Determine the (X, Y) coordinate at the center of the cell enclosing the given text.  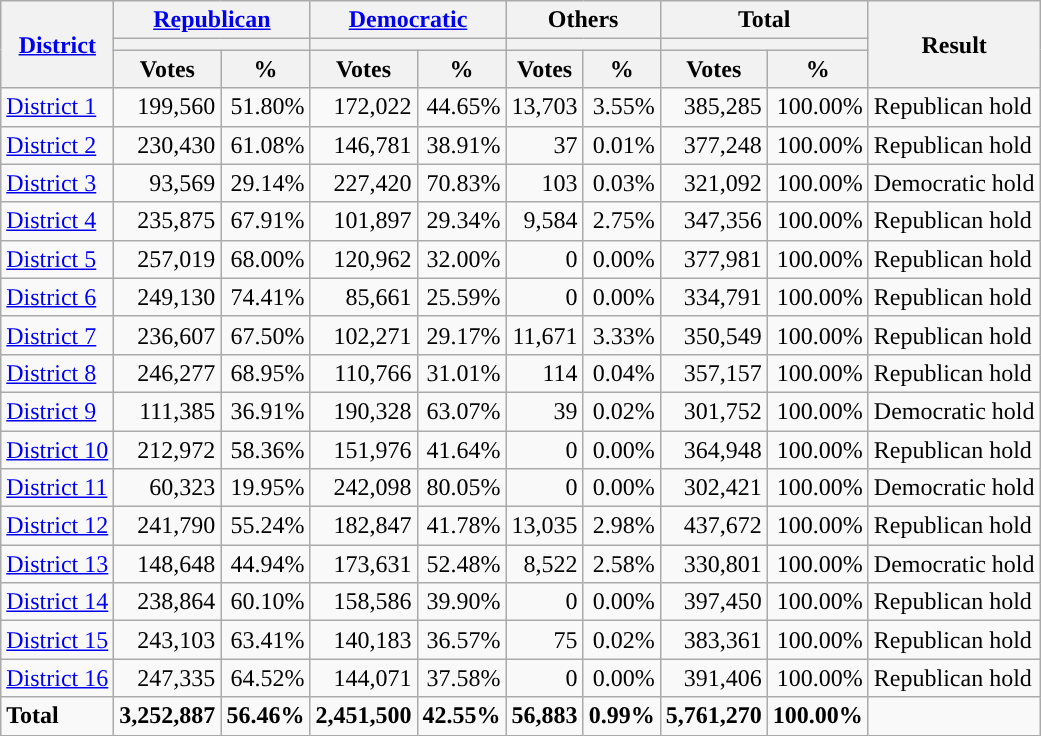
District (58, 44)
55.24% (266, 526)
243,103 (168, 640)
385,285 (714, 107)
41.64% (462, 449)
29.34% (462, 221)
241,790 (168, 526)
51.80% (266, 107)
8,522 (544, 564)
42.55% (462, 716)
182,847 (364, 526)
13,703 (544, 107)
249,130 (168, 297)
37.58% (462, 678)
District 14 (58, 602)
Democratic (408, 20)
56.46% (266, 716)
144,071 (364, 678)
58.36% (266, 449)
5,761,270 (714, 716)
District 11 (58, 488)
Others (583, 20)
District 5 (58, 259)
158,586 (364, 602)
2.58% (622, 564)
75 (544, 640)
District 6 (58, 297)
Result (954, 44)
334,791 (714, 297)
111,385 (168, 411)
60.10% (266, 602)
District 2 (58, 145)
246,277 (168, 373)
364,948 (714, 449)
236,607 (168, 335)
District 1 (58, 107)
Republican (212, 20)
44.65% (462, 107)
120,962 (364, 259)
330,801 (714, 564)
3.55% (622, 107)
230,430 (168, 145)
36.91% (266, 411)
383,361 (714, 640)
31.01% (462, 373)
74.41% (266, 297)
397,450 (714, 602)
District 8 (58, 373)
52.48% (462, 564)
321,092 (714, 183)
29.14% (266, 183)
238,864 (168, 602)
85,661 (364, 297)
19.95% (266, 488)
63.07% (462, 411)
44.94% (266, 564)
93,569 (168, 183)
347,356 (714, 221)
301,752 (714, 411)
173,631 (364, 564)
67.91% (266, 221)
2.98% (622, 526)
140,183 (364, 640)
257,019 (168, 259)
70.83% (462, 183)
0.03% (622, 183)
56,883 (544, 716)
242,098 (364, 488)
29.17% (462, 335)
0.99% (622, 716)
377,248 (714, 145)
32.00% (462, 259)
247,335 (168, 678)
0.04% (622, 373)
68.95% (266, 373)
146,781 (364, 145)
68.00% (266, 259)
63.41% (266, 640)
235,875 (168, 221)
9,584 (544, 221)
437,672 (714, 526)
District 3 (58, 183)
2,451,500 (364, 716)
41.78% (462, 526)
39.90% (462, 602)
District 7 (58, 335)
172,022 (364, 107)
61.08% (266, 145)
103 (544, 183)
64.52% (266, 678)
67.50% (266, 335)
3,252,887 (168, 716)
199,560 (168, 107)
151,976 (364, 449)
District 13 (58, 564)
District 4 (58, 221)
114 (544, 373)
District 16 (58, 678)
101,897 (364, 221)
District 12 (58, 526)
36.57% (462, 640)
39 (544, 411)
190,328 (364, 411)
38.91% (462, 145)
102,271 (364, 335)
227,420 (364, 183)
2.75% (622, 221)
377,981 (714, 259)
District 9 (58, 411)
80.05% (462, 488)
110,766 (364, 373)
11,671 (544, 335)
302,421 (714, 488)
391,406 (714, 678)
District 15 (58, 640)
3.33% (622, 335)
District 10 (58, 449)
212,972 (168, 449)
350,549 (714, 335)
0.01% (622, 145)
13,035 (544, 526)
148,648 (168, 564)
60,323 (168, 488)
25.59% (462, 297)
357,157 (714, 373)
37 (544, 145)
